Detect which cell encompasses the target text, then output its [x, y] center coordinate. 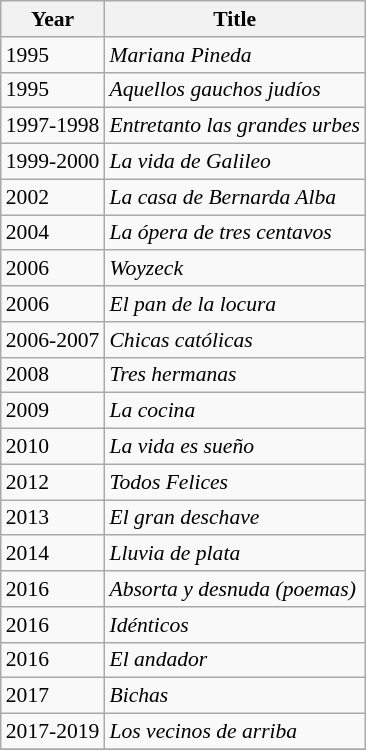
2013 [53, 518]
La vida de Galileo [234, 162]
La vida es sueño [234, 447]
2012 [53, 482]
Entretanto las grandes urbes [234, 126]
2014 [53, 554]
2017-2019 [53, 732]
Los vecinos de arriba [234, 732]
El pan de la locura [234, 304]
2017 [53, 696]
1999-2000 [53, 162]
1997-1998 [53, 126]
2006-2007 [53, 340]
La casa de Bernarda Alba [234, 197]
Aquellos gauchos judíos [234, 90]
Absorta y desnuda (poemas) [234, 589]
Lluvia de plata [234, 554]
Tres hermanas [234, 375]
2008 [53, 375]
La ópera de tres centavos [234, 233]
Todos Felices [234, 482]
Title [234, 19]
La cocina [234, 411]
Mariana Pineda [234, 55]
El andador [234, 660]
Bichas [234, 696]
El gran deschave [234, 518]
2002 [53, 197]
Idénticos [234, 625]
2004 [53, 233]
Woyzeck [234, 269]
Year [53, 19]
2009 [53, 411]
2010 [53, 447]
Chicas católicas [234, 340]
